Extract the (X, Y) coordinate from the center of the cell holding the provided text.  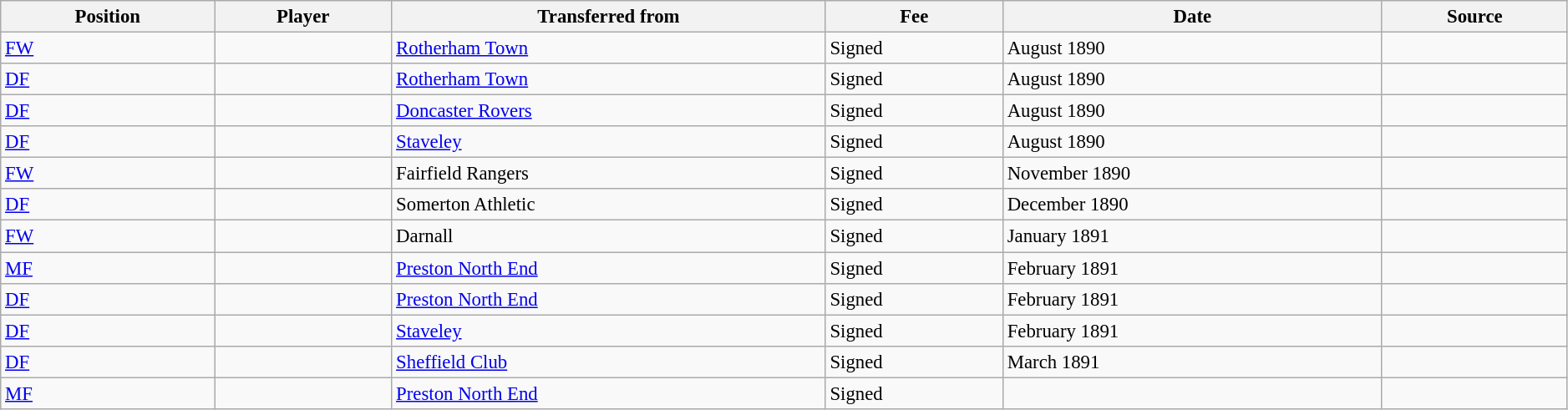
November 1890 (1192, 174)
Player (303, 17)
Transferred from (608, 17)
Fee (914, 17)
Darnall (608, 236)
March 1891 (1192, 362)
Position (108, 17)
Somerton Athletic (608, 205)
Sheffield Club (608, 362)
Date (1192, 17)
December 1890 (1192, 205)
Doncaster Rovers (608, 111)
Fairfield Rangers (608, 174)
Source (1474, 17)
January 1891 (1192, 236)
